Return the (X, Y) coordinate for the center point of the cell that contains the specified text.  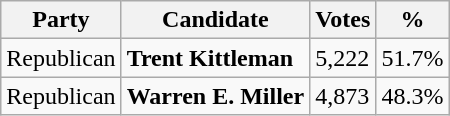
Trent Kittleman (216, 58)
48.3% (412, 96)
Candidate (216, 20)
Party (61, 20)
Warren E. Miller (216, 96)
Votes (343, 20)
51.7% (412, 58)
5,222 (343, 58)
4,873 (343, 96)
% (412, 20)
